Return (x, y) of the center of cell containing provided text 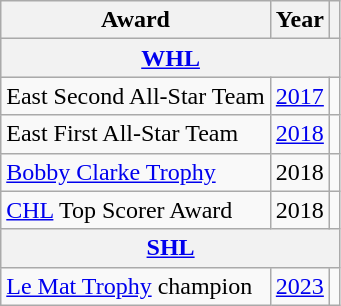
East First All-Star Team (136, 134)
Bobby Clarke Trophy (136, 172)
Award (136, 20)
East Second All-Star Team (136, 96)
2017 (300, 96)
2023 (300, 286)
SHL (171, 248)
Year (300, 20)
Le Mat Trophy champion (136, 286)
CHL Top Scorer Award (136, 210)
WHL (171, 58)
